Return the [X, Y] coordinate for the center point of the cell that contains the specified text.  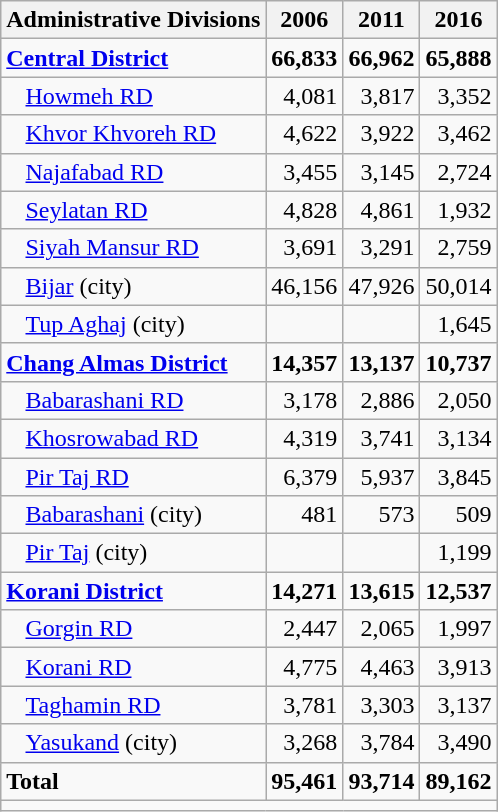
Seylatan RD [134, 210]
1,997 [458, 629]
Tup Aghaj (city) [134, 324]
Gorgin RD [134, 629]
Korani District [134, 591]
2016 [458, 20]
47,926 [382, 286]
13,137 [382, 362]
4,081 [304, 96]
3,455 [304, 172]
2011 [382, 20]
573 [382, 515]
1,932 [458, 210]
4,463 [382, 667]
66,962 [382, 58]
Bijar (city) [134, 286]
Khvor Khvoreh RD [134, 134]
2,724 [458, 172]
3,781 [304, 705]
3,691 [304, 248]
481 [304, 515]
2,886 [382, 400]
3,352 [458, 96]
3,178 [304, 400]
Yasukand (city) [134, 743]
95,461 [304, 781]
4,319 [304, 438]
4,775 [304, 667]
2,050 [458, 400]
3,817 [382, 96]
Siyah Mansur RD [134, 248]
Pir Taj RD [134, 477]
1,199 [458, 553]
2006 [304, 20]
Total [134, 781]
50,014 [458, 286]
2,065 [382, 629]
14,357 [304, 362]
3,490 [458, 743]
Babarashani (city) [134, 515]
3,303 [382, 705]
Babarashani RD [134, 400]
65,888 [458, 58]
3,268 [304, 743]
Khosrowabad RD [134, 438]
3,922 [382, 134]
4,828 [304, 210]
3,291 [382, 248]
14,271 [304, 591]
3,137 [458, 705]
Taghamin RD [134, 705]
Chang Almas District [134, 362]
89,162 [458, 781]
10,737 [458, 362]
2,447 [304, 629]
3,913 [458, 667]
93,714 [382, 781]
13,615 [382, 591]
2,759 [458, 248]
Howmeh RD [134, 96]
3,134 [458, 438]
Najafabad RD [134, 172]
3,784 [382, 743]
5,937 [382, 477]
3,145 [382, 172]
Pir Taj (city) [134, 553]
3,462 [458, 134]
6,379 [304, 477]
Central District [134, 58]
Korani RD [134, 667]
66,833 [304, 58]
Administrative Divisions [134, 20]
1,645 [458, 324]
509 [458, 515]
3,845 [458, 477]
4,622 [304, 134]
46,156 [304, 286]
4,861 [382, 210]
12,537 [458, 591]
3,741 [382, 438]
